Provide the [x, y] coordinate of the cell's center where the given text is located.  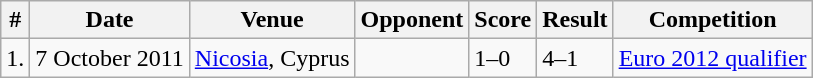
4–1 [575, 58]
1–0 [503, 58]
Venue [272, 20]
Euro 2012 qualifier [712, 58]
Opponent [412, 20]
Date [110, 20]
7 October 2011 [110, 58]
Score [503, 20]
Nicosia, Cyprus [272, 58]
Result [575, 20]
Competition [712, 20]
1. [16, 58]
# [16, 20]
